Pinpoint the cell where the given text exists, returning its [x, y] midpoint coordinate. 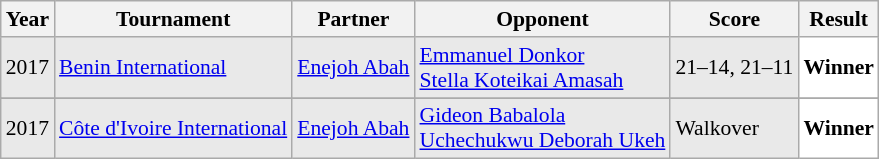
Emmanuel Donkor Stella Koteikai Amasah [542, 68]
Walkover [734, 128]
Score [734, 19]
Year [28, 19]
Tournament [173, 19]
Opponent [542, 19]
Côte d'Ivoire International [173, 128]
21–14, 21–11 [734, 68]
Result [838, 19]
Gideon Babalola Uchechukwu Deborah Ukeh [542, 128]
Partner [353, 19]
Benin International [173, 68]
